Capture the cell that displays the provided text and extract its (x, y) central coordinate. 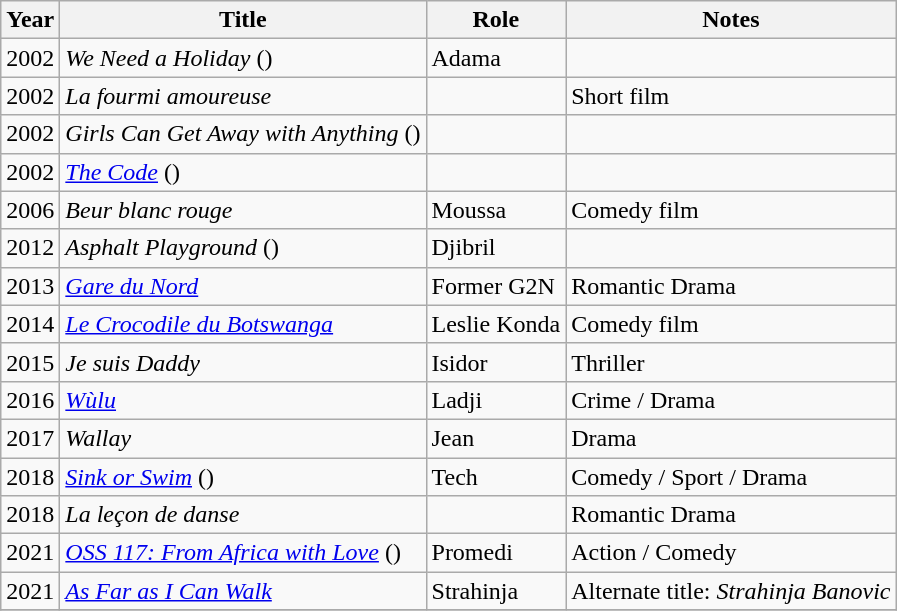
Isidor (496, 362)
Le Crocodile du Botswanga (243, 324)
Comedy / Sport / Drama (731, 477)
2014 (30, 324)
We Need a Holiday () (243, 58)
Alternate title: Strahinja Banovic (731, 591)
Girls Can Get Away with Anything () (243, 134)
Crime / Drama (731, 400)
Moussa (496, 210)
Ladji (496, 400)
La leçon de danse (243, 515)
OSS 117: From Africa with Love () (243, 553)
Sink or Swim () (243, 477)
Leslie Konda (496, 324)
Djibril (496, 248)
Role (496, 20)
Action / Comedy (731, 553)
Beur blanc rouge (243, 210)
Tech (496, 477)
2017 (30, 438)
Je suis Daddy (243, 362)
Strahinja (496, 591)
2016 (30, 400)
Jean (496, 438)
2012 (30, 248)
Drama (731, 438)
Wùlu (243, 400)
2013 (30, 286)
2006 (30, 210)
La fourmi amoureuse (243, 96)
Title (243, 20)
Thriller (731, 362)
Notes (731, 20)
Promedi (496, 553)
Former G2N (496, 286)
As Far as I Can Walk (243, 591)
Adama (496, 58)
Short film (731, 96)
Wallay (243, 438)
The Code () (243, 172)
Year (30, 20)
Gare du Nord (243, 286)
Asphalt Playground () (243, 248)
2015 (30, 362)
